Detect which cell encompasses the target text, then output its [x, y] center coordinate. 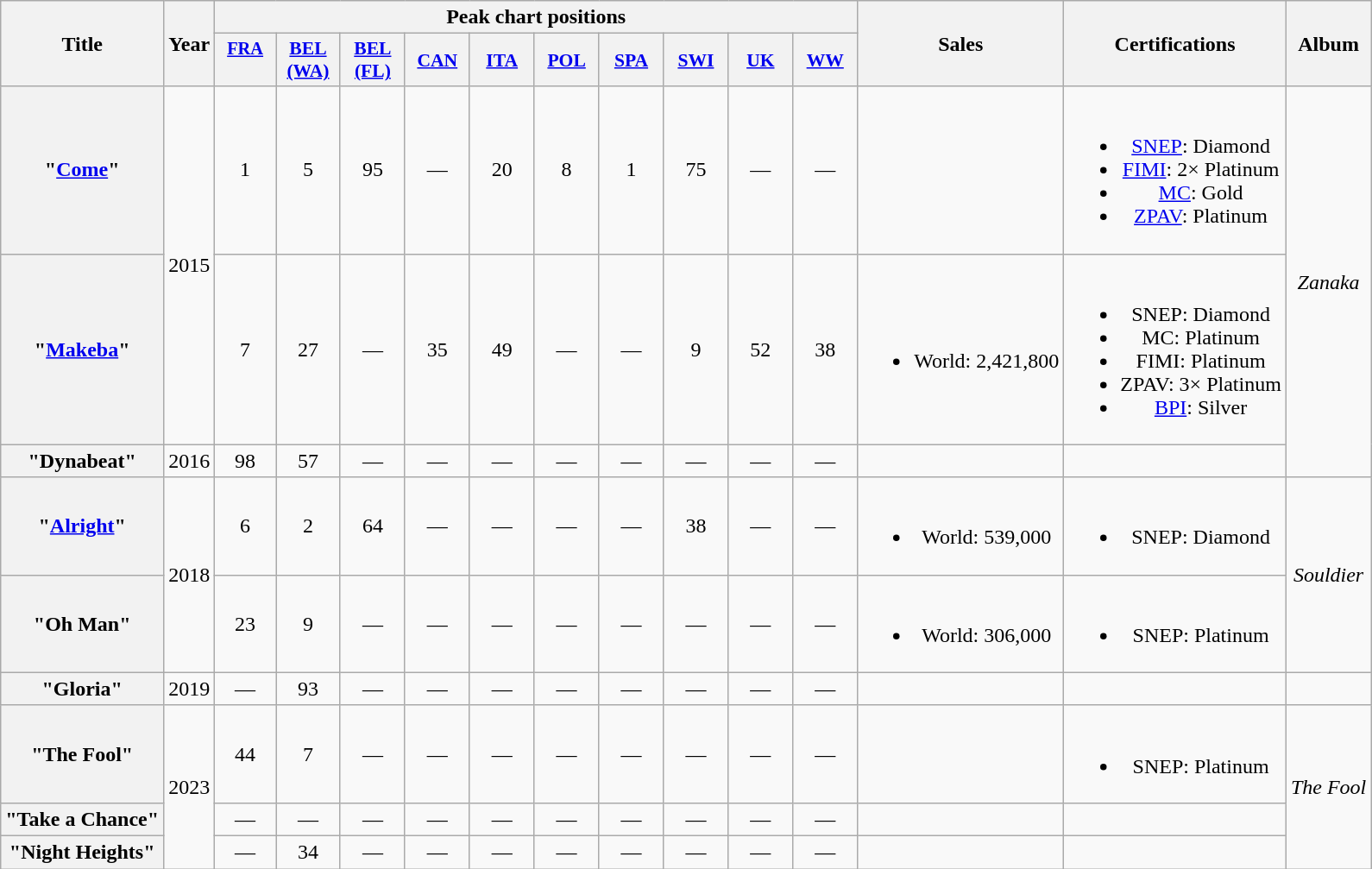
Year [190, 43]
2019 [190, 689]
World: 2,421,800 [961, 349]
34 [309, 852]
The Fool [1328, 787]
CAN [437, 60]
2015 [190, 266]
75 [695, 170]
8 [566, 170]
"Dynabeat" [83, 461]
"Come" [83, 170]
2 [309, 526]
"Alright" [83, 526]
BEL(FL) [373, 60]
23 [245, 623]
Sales [961, 43]
Souldier [1328, 575]
BEL(WA) [309, 60]
POL [566, 60]
SWI [695, 60]
Title [83, 43]
"Night Heights" [83, 852]
"Oh Man" [83, 623]
93 [309, 689]
"Makeba" [83, 349]
Peak chart positions [537, 17]
20 [502, 170]
World: 306,000 [961, 623]
2016 [190, 461]
"Gloria" [83, 689]
SNEP: Diamond [1175, 526]
95 [373, 170]
49 [502, 349]
World: 539,000 [961, 526]
52 [761, 349]
Zanaka [1328, 281]
ITA [502, 60]
SNEP: DiamondMC: PlatinumFIMI: PlatinumZPAV: 3× PlatinumBPI: Silver [1175, 349]
2023 [190, 787]
Certifications [1175, 43]
"Take a Chance" [83, 819]
98 [245, 461]
"The Fool" [83, 754]
WW [825, 60]
64 [373, 526]
SNEP: DiamondFIMI: 2× PlatinumMC: GoldZPAV: Platinum [1175, 170]
35 [437, 349]
2018 [190, 575]
SPA [632, 60]
44 [245, 754]
57 [309, 461]
27 [309, 349]
Album [1328, 43]
FRA [245, 60]
UK [761, 60]
6 [245, 526]
5 [309, 170]
